Capture the cell that displays the provided text and extract its [x, y] central coordinate. 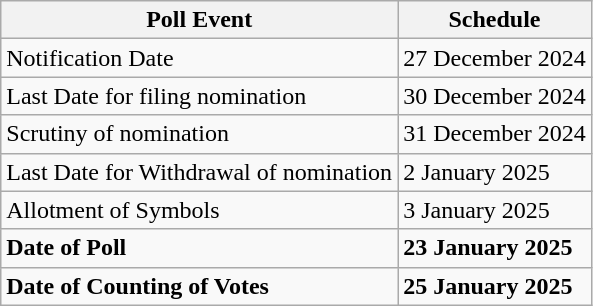
30 December 2024 [495, 96]
23 January 2025 [495, 248]
Allotment of Symbols [200, 210]
Last Date for Withdrawal of nomination [200, 172]
25 January 2025 [495, 286]
Date of Counting of Votes [200, 286]
Poll Event [200, 20]
31 December 2024 [495, 134]
Scrutiny of nomination [200, 134]
Date of Poll [200, 248]
27 December 2024 [495, 58]
Notification Date [200, 58]
3 January 2025 [495, 210]
Last Date for filing nomination [200, 96]
2 January 2025 [495, 172]
Schedule [495, 20]
